Locate the cell with the specified text and output its [X, Y] center coordinate. 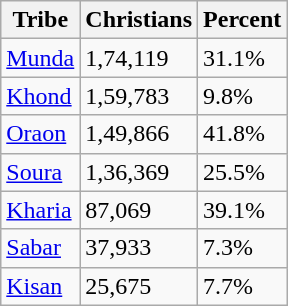
25.5% [242, 172]
Tribe [40, 20]
Christians [139, 20]
7.7% [242, 286]
Soura [40, 172]
25,675 [139, 286]
Kharia [40, 210]
Percent [242, 20]
7.3% [242, 248]
Munda [40, 58]
9.8% [242, 96]
Kisan [40, 286]
Sabar [40, 248]
Oraon [40, 134]
39.1% [242, 210]
31.1% [242, 58]
1,36,369 [139, 172]
1,49,866 [139, 134]
1,74,119 [139, 58]
37,933 [139, 248]
Khond [40, 96]
87,069 [139, 210]
41.8% [242, 134]
1,59,783 [139, 96]
